From the cell containing the given text, extract its center point as (X, Y) coordinate. 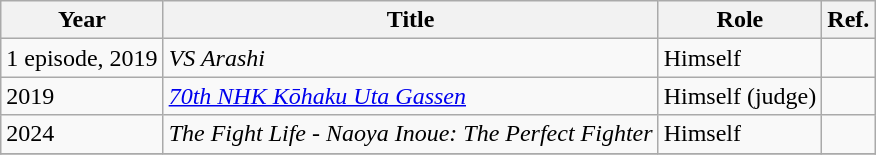
Himself (judge) (740, 96)
70th NHK Kōhaku Uta Gassen (410, 96)
Role (740, 20)
Title (410, 20)
VS Arashi (410, 58)
Year (82, 20)
2024 (82, 134)
Ref. (848, 20)
2019 (82, 96)
1 episode, 2019 (82, 58)
The Fight Life - Naoya Inoue: The Perfect Fighter (410, 134)
